Capture the cell that displays the provided text and extract its (X, Y) central coordinate. 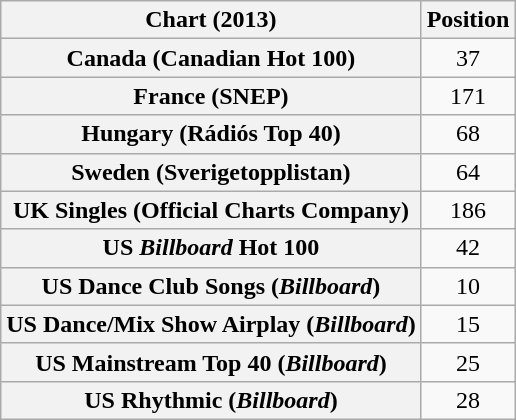
28 (468, 400)
Canada (Canadian Hot 100) (211, 58)
25 (468, 362)
186 (468, 210)
Chart (2013) (211, 20)
15 (468, 324)
Sweden (Sverigetopplistan) (211, 172)
France (SNEP) (211, 96)
UK Singles (Official Charts Company) (211, 210)
68 (468, 134)
64 (468, 172)
37 (468, 58)
US Billboard Hot 100 (211, 248)
US Mainstream Top 40 (Billboard) (211, 362)
US Dance/Mix Show Airplay (Billboard) (211, 324)
Position (468, 20)
Hungary (Rádiós Top 40) (211, 134)
171 (468, 96)
US Rhythmic (Billboard) (211, 400)
10 (468, 286)
42 (468, 248)
US Dance Club Songs (Billboard) (211, 286)
